From the cell containing the given text, extract its center point as [X, Y] coordinate. 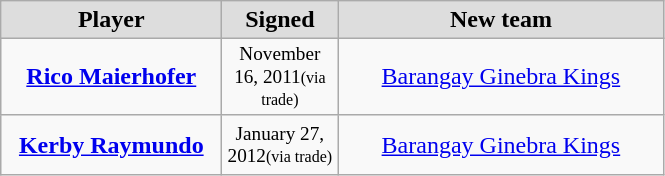
Rico Maierhofer [112, 78]
Kerby Raymundo [112, 145]
Signed [280, 20]
January 27, 2012(via trade) [280, 145]
New team [501, 20]
November 16, 2011(via trade) [280, 78]
Player [112, 20]
